Capture the cell that displays the provided text and extract its [x, y] central coordinate. 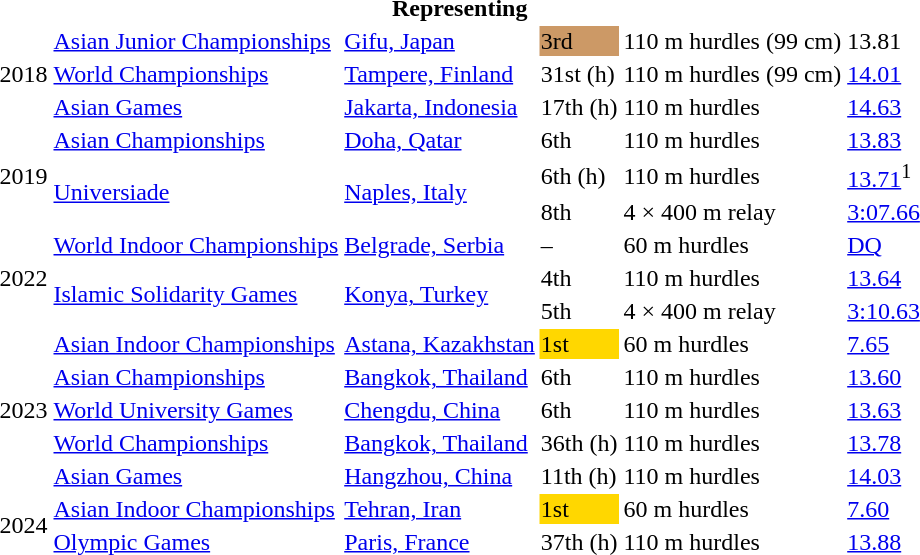
Hangzhou, China [440, 476]
6th (h) [579, 176]
31st (h) [579, 74]
Universiade [196, 192]
Belgrade, Serbia [440, 245]
11th (h) [579, 476]
Tampere, Finland [440, 74]
Asian Junior Championships [196, 41]
Doha, Qatar [440, 140]
4th [579, 278]
8th [579, 212]
Konya, Turkey [440, 294]
17th (h) [579, 107]
World University Games [196, 410]
5th [579, 311]
Tehran, Iran [440, 509]
Chengdu, China [440, 410]
3rd [579, 41]
Naples, Italy [440, 192]
World Indoor Championships [196, 245]
Gifu, Japan [440, 41]
Islamic Solidarity Games [196, 294]
Astana, Kazakhstan [440, 344]
– [579, 245]
Jakarta, Indonesia [440, 107]
36th (h) [579, 443]
